Detect which cell encompasses the target text, then output its [X, Y] center coordinate. 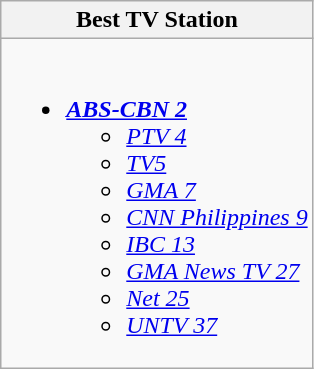
Best TV Station [157, 20]
ABS-CBN 2PTV 4TV5GMA 7CNN Philippines 9IBC 13GMA News TV 27Net 25UNTV 37 [157, 204]
